Scan for the cell matching the given text and deliver its [X, Y] coordinate at center. 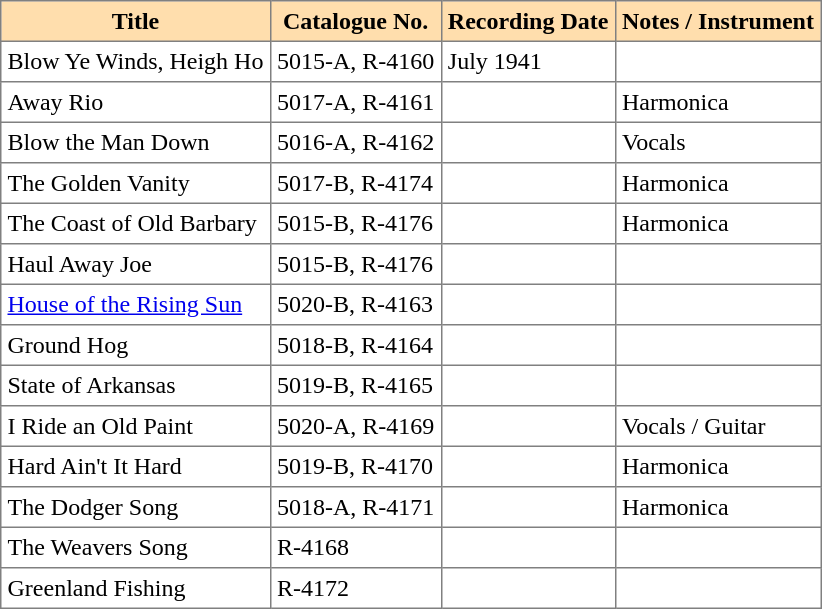
Ground Hog [136, 345]
5020-B, R-4163 [356, 304]
The Golden Vanity [136, 183]
July 1941 [528, 61]
5017-B, R-4174 [356, 183]
Hard Ain't It Hard [136, 466]
Blow the Man Down [136, 142]
State of Arkansas [136, 385]
5018-B, R-4164 [356, 345]
5019-B, R-4170 [356, 466]
Catalogue No. [356, 21]
The Weavers Song [136, 547]
I Ride an Old Paint [136, 426]
Greenland Fishing [136, 588]
5018-A, R-4171 [356, 507]
5015-A, R-4160 [356, 61]
5016-A, R-4162 [356, 142]
House of the Rising Sun [136, 304]
Blow Ye Winds, Heigh Ho [136, 61]
5019-B, R-4165 [356, 385]
Title [136, 21]
Vocals [718, 142]
Recording Date [528, 21]
R-4168 [356, 547]
Notes / Instrument [718, 21]
5020-A, R-4169 [356, 426]
R-4172 [356, 588]
The Dodger Song [136, 507]
5017-A, R-4161 [356, 102]
Haul Away Joe [136, 264]
The Coast of Old Barbary [136, 223]
Vocals / Guitar [718, 426]
Away Rio [136, 102]
